Determine the (x, y) coordinate at the center of the cell enclosing the given text.  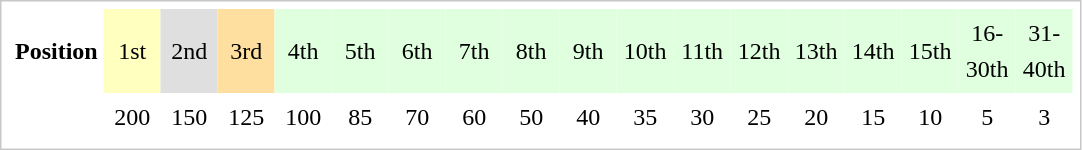
1st (132, 51)
85 (360, 117)
150 (190, 117)
6th (418, 51)
25 (760, 117)
125 (246, 117)
11th (702, 51)
12th (760, 51)
4th (304, 51)
7th (474, 51)
3 (1044, 117)
5th (360, 51)
20 (816, 117)
3rd (246, 51)
9th (588, 51)
10 (930, 117)
70 (418, 117)
2nd (190, 51)
50 (532, 117)
200 (132, 117)
60 (474, 117)
100 (304, 117)
5 (988, 117)
31-40th (1044, 51)
13th (816, 51)
16-30th (988, 51)
14th (874, 51)
10th (646, 51)
30 (702, 117)
15 (874, 117)
Position (56, 51)
40 (588, 117)
15th (930, 51)
8th (532, 51)
35 (646, 117)
